Pinpoint the cell where the given text exists, returning its (X, Y) midpoint coordinate. 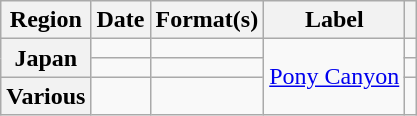
Date (120, 20)
Pony Canyon (334, 77)
Label (334, 20)
Various (46, 96)
Format(s) (207, 20)
Region (46, 20)
Japan (46, 58)
